Pinpoint the cell where the given text exists, returning its [x, y] midpoint coordinate. 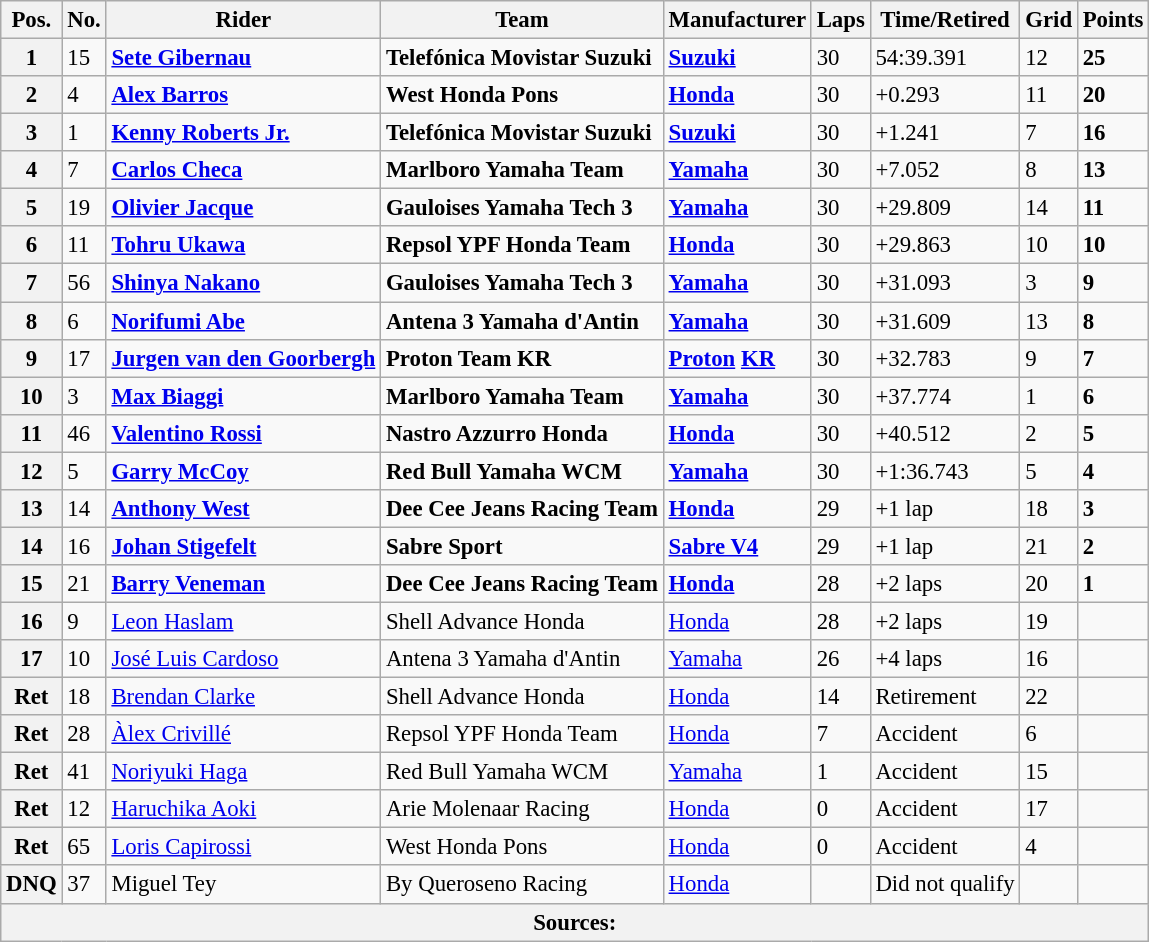
41 [84, 772]
Noriyuki Haga [243, 772]
26 [840, 659]
Pos. [32, 20]
Valentino Rossi [243, 433]
Haruchika Aoki [243, 809]
Arie Molenaar Racing [522, 809]
Shinya Nakano [243, 283]
Sabre Sport [522, 546]
+31.093 [945, 283]
56 [84, 283]
Garry McCoy [243, 471]
Tohru Ukawa [243, 245]
Miguel Tey [243, 885]
Grid [1048, 20]
+31.609 [945, 321]
DNQ [32, 885]
22 [1048, 697]
Anthony West [243, 509]
No. [84, 20]
Retirement [945, 697]
Proton Team KR [522, 358]
65 [84, 847]
Norifumi Abe [243, 321]
Laps [840, 20]
Rider [243, 20]
+4 laps [945, 659]
Time/Retired [945, 20]
+40.512 [945, 433]
Àlex Crivillé [243, 734]
Jurgen van den Goorbergh [243, 358]
Sabre V4 [737, 546]
+0.293 [945, 95]
Nastro Azzurro Honda [522, 433]
Manufacturer [737, 20]
Johan Stigefelt [243, 546]
37 [84, 885]
+1.241 [945, 133]
Alex Barros [243, 95]
46 [84, 433]
José Luis Cardoso [243, 659]
Proton KR [737, 358]
Loris Capirossi [243, 847]
Olivier Jacque [243, 208]
Carlos Checa [243, 170]
+37.774 [945, 396]
Sete Gibernau [243, 58]
Sources: [575, 922]
Brendan Clarke [243, 697]
+29.863 [945, 245]
Did not qualify [945, 885]
Leon Haslam [243, 621]
+32.783 [945, 358]
Team [522, 20]
+7.052 [945, 170]
+1:36.743 [945, 471]
+29.809 [945, 208]
25 [1112, 58]
Max Biaggi [243, 396]
Points [1112, 20]
Kenny Roberts Jr. [243, 133]
Barry Veneman [243, 584]
By Queroseno Racing [522, 885]
54:39.391 [945, 58]
